From the cell containing the given text, extract its center point as [x, y] coordinate. 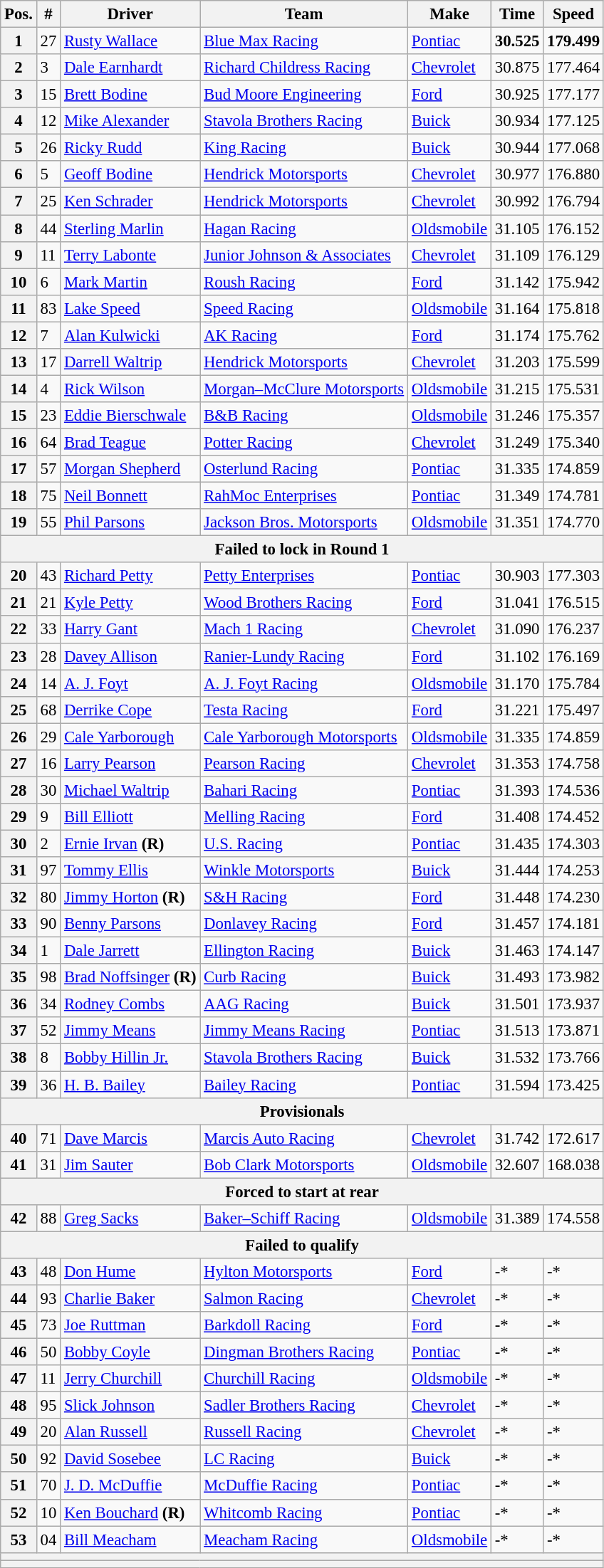
S&H Racing [304, 898]
31.164 [517, 308]
177.303 [574, 576]
168.038 [574, 1164]
Hylton Motorsports [304, 1272]
31.435 [517, 843]
70 [48, 1486]
Salmon Racing [304, 1298]
174.758 [574, 764]
Harry Gant [130, 630]
31.389 [517, 1219]
Tommy Ellis [130, 870]
31.408 [517, 817]
49 [19, 1432]
Time [517, 14]
31.463 [517, 951]
31.393 [517, 790]
Brad Noffsinger (R) [130, 977]
Jerry Churchill [130, 1379]
174.181 [574, 924]
Neil Bonnett [130, 496]
18 [19, 496]
Rusty Wallace [130, 41]
Curb Racing [304, 977]
175.357 [574, 416]
47 [19, 1379]
174.452 [574, 817]
31.246 [517, 416]
Whitcomb Racing [304, 1512]
176.237 [574, 630]
177.068 [574, 148]
19 [19, 522]
Dale Jarrett [130, 951]
Richard Childress Racing [304, 68]
Alan Kulwicki [130, 335]
Larry Pearson [130, 764]
31.448 [517, 898]
37 [19, 1031]
174.558 [574, 1219]
Winkle Motorsports [304, 870]
177.464 [574, 68]
Russell Racing [304, 1432]
31.353 [517, 764]
Phil Parsons [130, 522]
B&B Racing [304, 416]
31.090 [517, 630]
42 [19, 1219]
173.871 [574, 1031]
Jimmy Means [130, 1031]
Failed to qualify [302, 1245]
Pos. [19, 14]
30.992 [517, 201]
13 [19, 362]
Rodney Combs [130, 1004]
Jimmy Horton (R) [130, 898]
31.349 [517, 496]
53 [19, 1540]
175.340 [574, 442]
Provisionals [302, 1111]
175.497 [574, 710]
Ellington Racing [304, 951]
Team [304, 14]
Junior Johnson & Associates [304, 255]
Rick Wilson [130, 389]
88 [48, 1219]
30.875 [517, 68]
Dingman Brothers Racing [304, 1352]
174.536 [574, 790]
Baker–Schiff Racing [304, 1219]
30.925 [517, 95]
Richard Petty [130, 576]
U.S. Racing [304, 843]
Bahari Racing [304, 790]
92 [48, 1459]
Wood Brothers Racing [304, 603]
Cale Yarborough Motorsports [304, 737]
176.794 [574, 201]
Churchill Racing [304, 1379]
Ken Bouchard (R) [130, 1512]
98 [48, 977]
30.977 [517, 174]
McDuffie Racing [304, 1486]
31.221 [517, 710]
Mark Martin [130, 282]
Ricky Rudd [130, 148]
173.425 [574, 1085]
175.762 [574, 335]
Barkdoll Racing [304, 1325]
35 [19, 977]
30.903 [517, 576]
31.203 [517, 362]
73 [48, 1325]
93 [48, 1298]
175.531 [574, 389]
Don Hume [130, 1272]
Derrike Cope [130, 710]
Morgan Shepherd [130, 469]
Dave Marcis [130, 1138]
Darrell Waltrip [130, 362]
Terry Labonte [130, 255]
31.105 [517, 228]
172.617 [574, 1138]
177.125 [574, 121]
Ken Schrader [130, 201]
Mach 1 Racing [304, 630]
Charlie Baker [130, 1298]
Davey Allison [130, 656]
173.982 [574, 977]
Failed to lock in Round 1 [302, 549]
40 [19, 1138]
57 [48, 469]
Brad Teague [130, 442]
A. J. Foyt [130, 683]
Jimmy Means Racing [304, 1031]
176.169 [574, 656]
45 [19, 1325]
LC Racing [304, 1459]
Bob Clark Motorsports [304, 1164]
174.303 [574, 843]
31.742 [517, 1138]
32 [19, 898]
Geoff Bodine [130, 174]
RahMoc Enterprises [304, 496]
30.944 [517, 148]
Marcis Auto Racing [304, 1138]
Speed [574, 14]
Forced to start at rear [302, 1191]
31.501 [517, 1004]
75 [48, 496]
97 [48, 870]
# [48, 14]
31.457 [517, 924]
177.177 [574, 95]
24 [19, 683]
31.142 [517, 282]
31.532 [517, 1058]
H. B. Bailey [130, 1085]
Petty Enterprises [304, 576]
31.444 [517, 870]
Eddie Bierschwale [130, 416]
95 [48, 1406]
175.784 [574, 683]
176.152 [574, 228]
Dale Earnhardt [130, 68]
174.147 [574, 951]
Roush Racing [304, 282]
32.607 [517, 1164]
Osterlund Racing [304, 469]
Bill Elliott [130, 817]
Mike Alexander [130, 121]
80 [48, 898]
31.351 [517, 522]
Hagan Racing [304, 228]
68 [48, 710]
Bobby Coyle [130, 1352]
41 [19, 1164]
31.109 [517, 255]
Benny Parsons [130, 924]
176.880 [574, 174]
Bud Moore Engineering [304, 95]
Brett Bodine [130, 95]
173.766 [574, 1058]
64 [48, 442]
Bill Meacham [130, 1540]
31.513 [517, 1031]
31.215 [517, 389]
Lake Speed [130, 308]
38 [19, 1058]
173.937 [574, 1004]
04 [48, 1540]
22 [19, 630]
Joe Ruttman [130, 1325]
46 [19, 1352]
Melling Racing [304, 817]
39 [19, 1085]
Ernie Irvan (R) [130, 843]
Bailey Racing [304, 1085]
179.499 [574, 41]
Pearson Racing [304, 764]
Sterling Marlin [130, 228]
Testa Racing [304, 710]
Meacham Racing [304, 1540]
Potter Racing [304, 442]
175.818 [574, 308]
Slick Johnson [130, 1406]
A. J. Foyt Racing [304, 683]
176.515 [574, 603]
51 [19, 1486]
Make [450, 14]
Michael Waltrip [130, 790]
AK Racing [304, 335]
Greg Sacks [130, 1219]
David Sosebee [130, 1459]
Alan Russell [130, 1432]
71 [48, 1138]
175.942 [574, 282]
Speed Racing [304, 308]
31.102 [517, 656]
31.170 [517, 683]
174.230 [574, 898]
Ranier-Lundy Racing [304, 656]
Cale Yarborough [130, 737]
83 [48, 308]
31.249 [517, 442]
Donlavey Racing [304, 924]
55 [48, 522]
Sadler Brothers Racing [304, 1406]
31.594 [517, 1085]
J. D. McDuffie [130, 1486]
AAG Racing [304, 1004]
Kyle Petty [130, 603]
Driver [130, 14]
Blue Max Racing [304, 41]
176.129 [574, 255]
30.934 [517, 121]
174.781 [574, 496]
31.174 [517, 335]
90 [48, 924]
Jackson Bros. Motorsports [304, 522]
Bobby Hillin Jr. [130, 1058]
Jim Sauter [130, 1164]
174.770 [574, 522]
King Racing [304, 148]
31.493 [517, 977]
30.525 [517, 41]
175.599 [574, 362]
174.253 [574, 870]
31.041 [517, 603]
Morgan–McClure Motorsports [304, 389]
